Provide the [X, Y] coordinate of the cell's center where the given text is located.  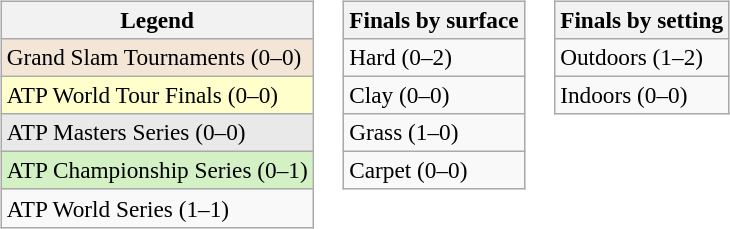
Grass (1–0) [434, 133]
Finals by setting [642, 20]
Hard (0–2) [434, 57]
Outdoors (1–2) [642, 57]
Grand Slam Tournaments (0–0) [157, 57]
ATP Championship Series (0–1) [157, 171]
ATP World Series (1–1) [157, 208]
Clay (0–0) [434, 95]
ATP World Tour Finals (0–0) [157, 95]
Indoors (0–0) [642, 95]
Legend [157, 20]
ATP Masters Series (0–0) [157, 133]
Finals by surface [434, 20]
Carpet (0–0) [434, 171]
